Return the (X, Y) coordinate for the center point of the cell that contains the specified text.  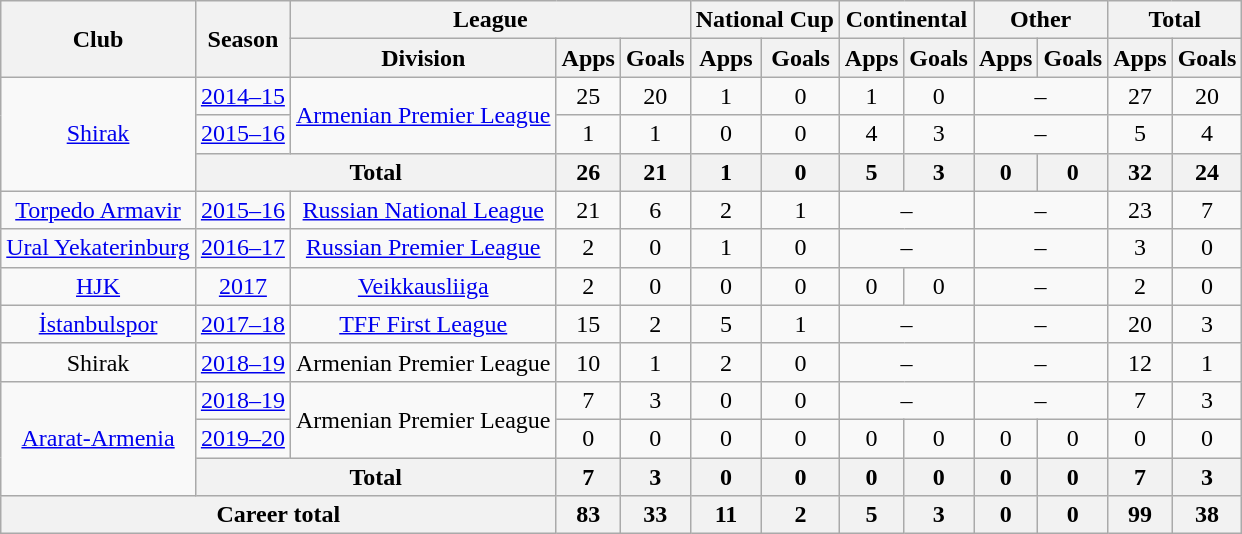
12 (1140, 362)
25 (588, 96)
2019–20 (242, 438)
99 (1140, 515)
2017–18 (242, 324)
İstanbulspor (98, 324)
2016–17 (242, 248)
11 (726, 515)
TFF First League (423, 324)
83 (588, 515)
Ural Yekaterinburg (98, 248)
Continental (906, 20)
6 (655, 210)
33 (655, 515)
Division (423, 58)
2017 (242, 286)
Ararat-Armenia (98, 438)
32 (1140, 172)
2014–15 (242, 96)
Veikkausliiga (423, 286)
Torpedo Armavir (98, 210)
Club (98, 39)
Other (1041, 20)
27 (1140, 96)
38 (1207, 515)
National Cup (764, 20)
15 (588, 324)
10 (588, 362)
Russian Premier League (423, 248)
23 (1140, 210)
Season (242, 39)
Russian National League (423, 210)
HJK (98, 286)
League (490, 20)
26 (588, 172)
24 (1207, 172)
Career total (278, 515)
